For the text-containing cell, return its midpoint in [x, y] coordinate format. 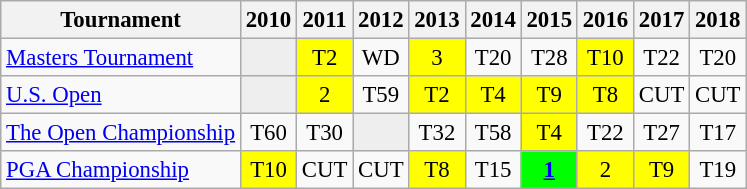
1 [549, 170]
The Open Championship [121, 133]
PGA Championship [121, 170]
T59 [381, 95]
2017 [661, 20]
U.S. Open [121, 95]
WD [381, 58]
3 [437, 58]
2010 [268, 20]
T60 [268, 133]
T28 [549, 58]
2015 [549, 20]
2011 [325, 20]
T15 [493, 170]
2013 [437, 20]
T30 [325, 133]
T17 [718, 133]
T32 [437, 133]
Tournament [121, 20]
2012 [381, 20]
T27 [661, 133]
2018 [718, 20]
2016 [605, 20]
2014 [493, 20]
Masters Tournament [121, 58]
T19 [718, 170]
T58 [493, 133]
